Determine the (x, y) coordinate at the center of the cell enclosing the given text.  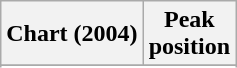
Peakposition (189, 34)
Chart (2004) (72, 34)
